Pinpoint the cell where the given text exists, returning its [x, y] midpoint coordinate. 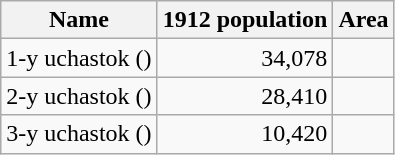
10,420 [245, 134]
1912 population [245, 20]
34,078 [245, 58]
3-y uchastok () [79, 134]
Area [364, 20]
2-y uchastok () [79, 96]
Name [79, 20]
28,410 [245, 96]
1-y uchastok () [79, 58]
